Capture the cell that displays the provided text and extract its [X, Y] central coordinate. 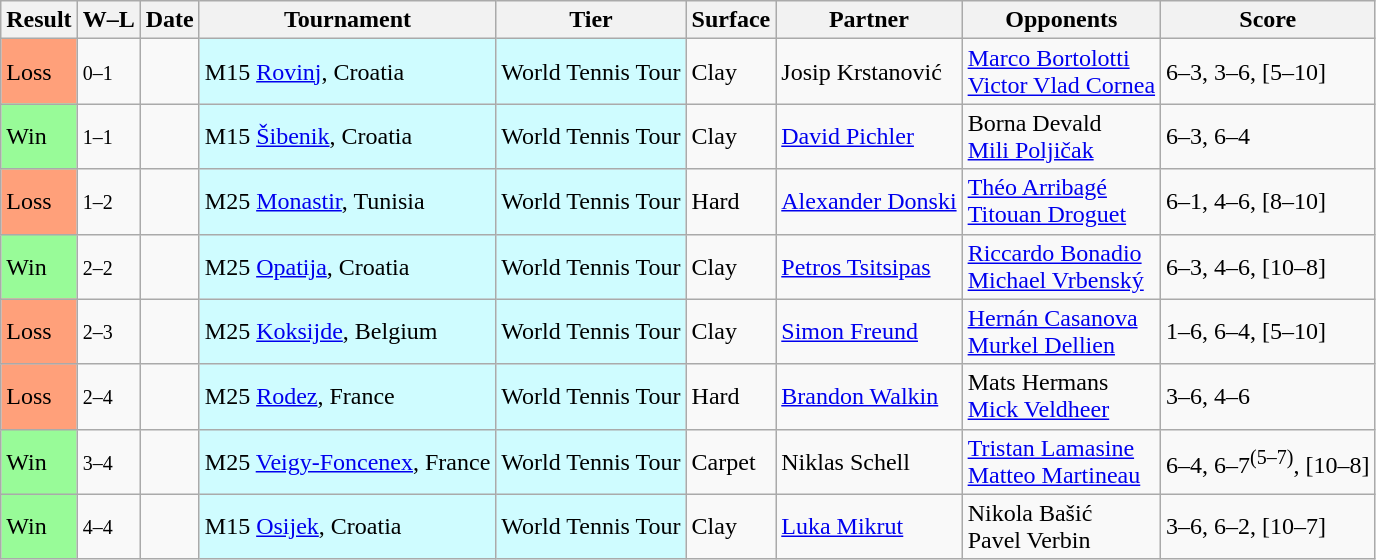
M15 Osijek, Croatia [348, 526]
Riccardo Bonadio Michael Vrbenský [1061, 266]
W–L [108, 20]
Nikola Bašić Pavel Verbin [1061, 526]
Mats Hermans Mick Veldheer [1061, 396]
Carpet [731, 462]
1–2 [108, 202]
4–4 [108, 526]
2–2 [108, 266]
6–1, 4–6, [8–10] [1268, 202]
Luka Mikrut [869, 526]
2–3 [108, 332]
1–6, 6–4, [5–10] [1268, 332]
Surface [731, 20]
3–6, 6–2, [10–7] [1268, 526]
Théo Arribagé Titouan Droguet [1061, 202]
M25 Opatija, Croatia [348, 266]
Brandon Walkin [869, 396]
Simon Freund [869, 332]
Hernán Casanova Murkel Dellien [1061, 332]
M15 Šibenik, Croatia [348, 136]
Niklas Schell [869, 462]
Petros Tsitsipas [869, 266]
Tier [591, 20]
Alexander Donski [869, 202]
6–3, 4–6, [10–8] [1268, 266]
Borna Devald Mili Poljičak [1061, 136]
M15 Rovinj, Croatia [348, 72]
David Pichler [869, 136]
M25 Koksijde, Belgium [348, 332]
2–4 [108, 396]
Tristan Lamasine Matteo Martineau [1061, 462]
3–6, 4–6 [1268, 396]
1–1 [108, 136]
0–1 [108, 72]
Opponents [1061, 20]
3–4 [108, 462]
Josip Krstanović [869, 72]
6–3, 3–6, [5–10] [1268, 72]
M25 Rodez, France [348, 396]
6–4, 6–7(5–7), [10–8] [1268, 462]
6–3, 6–4 [1268, 136]
Date [170, 20]
Marco Bortolotti Victor Vlad Cornea [1061, 72]
Tournament [348, 20]
Score [1268, 20]
Partner [869, 20]
Result [39, 20]
M25 Monastir, Tunisia [348, 202]
M25 Veigy-Foncenex, France [348, 462]
